Return the (X, Y) coordinate for the center point of the cell that contains the specified text.  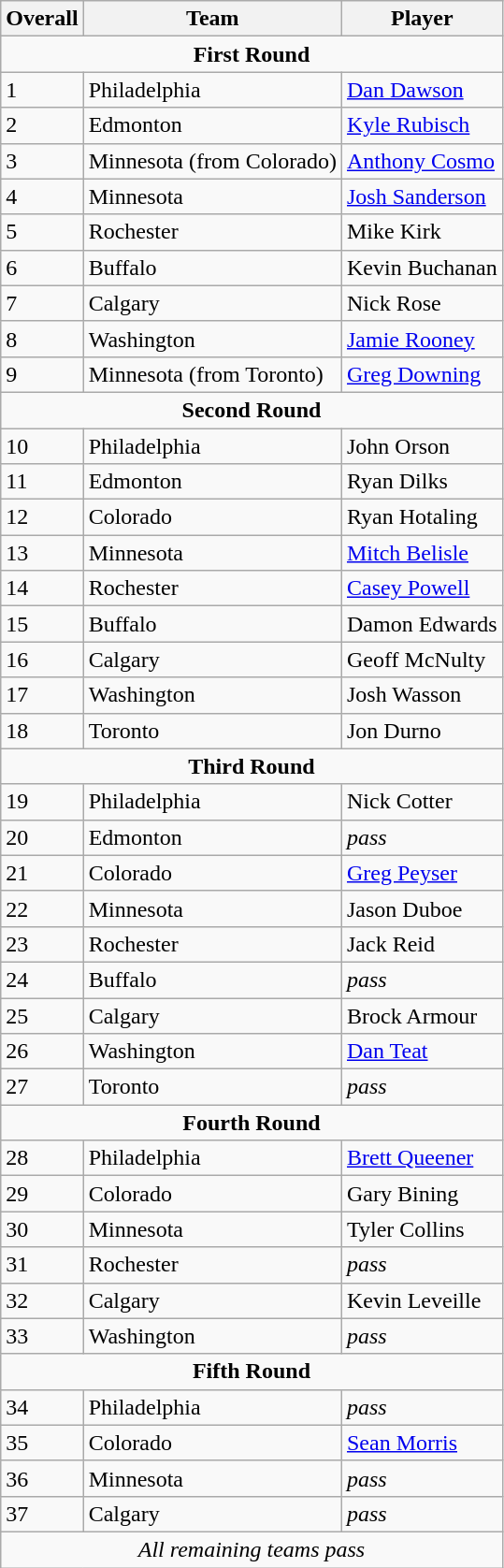
All remaining teams pass (252, 1549)
Gary Bining (422, 1194)
16 (42, 660)
Mike Kirk (422, 232)
11 (42, 482)
Brett Queener (422, 1158)
4 (42, 196)
19 (42, 802)
17 (42, 695)
31 (42, 1265)
Nick Rose (422, 303)
Geoff McNulty (422, 660)
35 (42, 1443)
Damon Edwards (422, 624)
Second Round (252, 410)
Jon Durno (422, 731)
Team (212, 19)
Jamie Rooney (422, 339)
John Orson (422, 446)
Ryan Dilks (422, 482)
32 (42, 1300)
9 (42, 374)
Kyle Rubisch (422, 125)
22 (42, 908)
20 (42, 837)
25 (42, 1015)
First Round (252, 54)
24 (42, 980)
5 (42, 232)
Anthony Cosmo (422, 161)
13 (42, 553)
Kevin Leveille (422, 1300)
Third Round (252, 766)
Minnesota (from Colorado) (212, 161)
6 (42, 268)
Greg Peyser (422, 873)
37 (42, 1514)
27 (42, 1087)
Fifth Round (252, 1372)
Brock Armour (422, 1015)
2 (42, 125)
8 (42, 339)
Greg Downing (422, 374)
Overall (42, 19)
30 (42, 1229)
15 (42, 624)
33 (42, 1336)
36 (42, 1478)
1 (42, 90)
Tyler Collins (422, 1229)
12 (42, 517)
Ryan Hotaling (422, 517)
Josh Sanderson (422, 196)
Sean Morris (422, 1443)
14 (42, 588)
Jack Reid (422, 944)
26 (42, 1052)
Casey Powell (422, 588)
Kevin Buchanan (422, 268)
Jason Duboe (422, 908)
Mitch Belisle (422, 553)
3 (42, 161)
Minnesota (from Toronto) (212, 374)
23 (42, 944)
18 (42, 731)
Nick Cotter (422, 802)
Dan Teat (422, 1052)
Fourth Round (252, 1123)
21 (42, 873)
Josh Wasson (422, 695)
7 (42, 303)
29 (42, 1194)
Player (422, 19)
34 (42, 1407)
28 (42, 1158)
10 (42, 446)
Dan Dawson (422, 90)
